Search for the cell housing the specified text and yield its (X, Y) center coordinate. 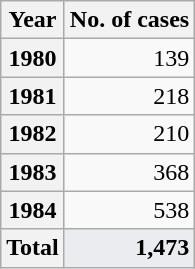
1984 (33, 210)
538 (129, 210)
1981 (33, 96)
210 (129, 134)
1980 (33, 58)
1,473 (129, 248)
Year (33, 20)
218 (129, 96)
No. of cases (129, 20)
1983 (33, 172)
139 (129, 58)
368 (129, 172)
1982 (33, 134)
Total (33, 248)
